From the cell containing the given text, extract its center point as [X, Y] coordinate. 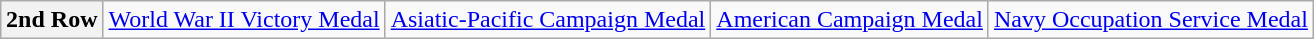
Asiatic-Pacific Campaign Medal [548, 20]
Navy Occupation Service Medal [1150, 20]
2nd Row [52, 20]
World War II Victory Medal [244, 20]
American Campaign Medal [850, 20]
